Return (X, Y) of the center of cell containing provided text 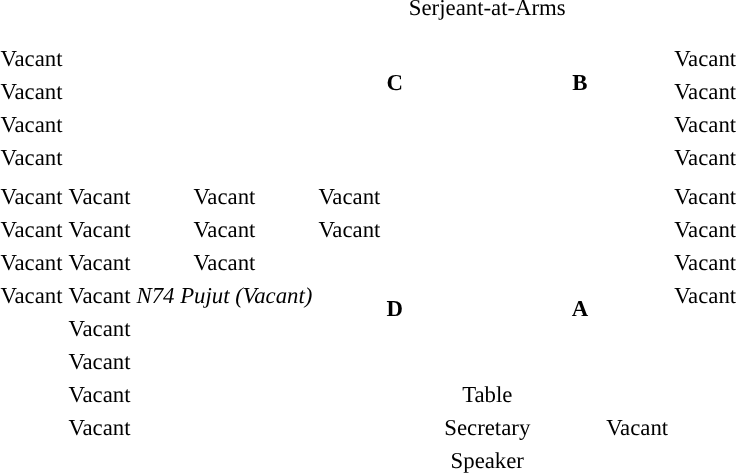
N74 Pujut (Vacant) (224, 295)
D (394, 308)
A (580, 308)
Table (487, 394)
Secretary (487, 427)
